Output the (X, Y) coordinate of the center of the cell containing the given text.  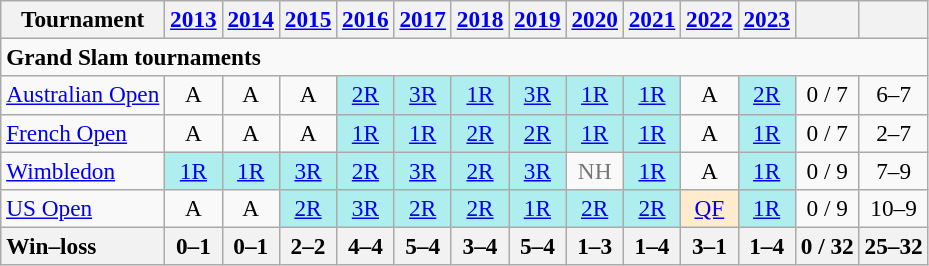
Win–loss (83, 246)
2013 (194, 19)
1–3 (594, 246)
2023 (766, 19)
0 / 32 (827, 246)
US Open (83, 208)
Wimbledon (83, 170)
2–2 (308, 246)
25–32 (894, 246)
7–9 (894, 170)
Australian Open (83, 95)
2017 (422, 19)
2014 (250, 19)
2020 (594, 19)
3–1 (710, 246)
NH (594, 170)
2021 (652, 19)
Tournament (83, 19)
10–9 (894, 208)
2015 (308, 19)
3–4 (480, 246)
French Open (83, 133)
2018 (480, 19)
2022 (710, 19)
2–7 (894, 133)
2016 (366, 19)
Grand Slam tournaments (464, 57)
QF (710, 208)
2019 (538, 19)
4–4 (366, 246)
6–7 (894, 95)
